Pinpoint the cell where the given text exists, returning its (X, Y) midpoint coordinate. 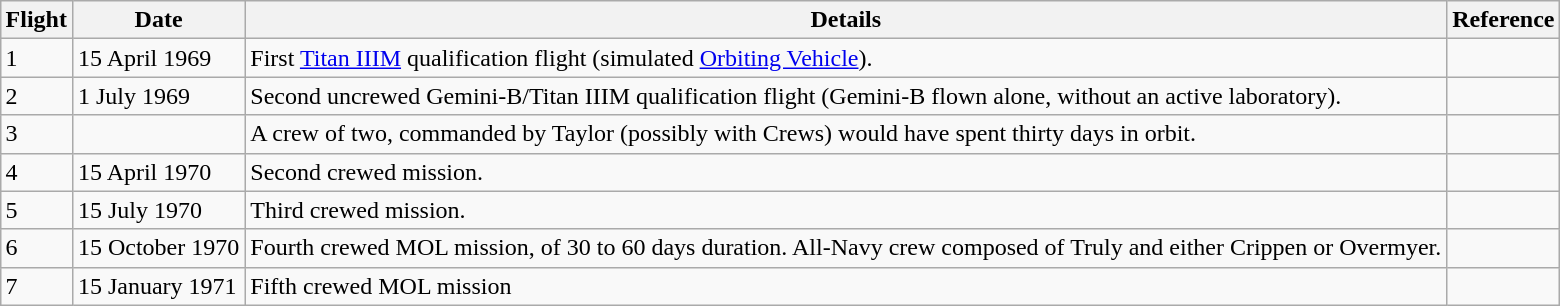
3 (36, 134)
5 (36, 210)
6 (36, 248)
First Titan IIIM qualification flight (simulated Orbiting Vehicle). (846, 58)
15 April 1970 (158, 172)
Third crewed mission. (846, 210)
Date (158, 20)
Details (846, 20)
15 April 1969 (158, 58)
1 July 1969 (158, 96)
A crew of two, commanded by Taylor (possibly with Crews) would have spent thirty days in orbit. (846, 134)
Second crewed mission. (846, 172)
7 (36, 286)
15 July 1970 (158, 210)
4 (36, 172)
15 January 1971 (158, 286)
2 (36, 96)
Fourth crewed MOL mission, of 30 to 60 days duration. All-Navy crew composed of Truly and either Crippen or Overmyer. (846, 248)
1 (36, 58)
Reference (1504, 20)
Flight (36, 20)
Second uncrewed Gemini-B/Titan IIIM qualification flight (Gemini-B flown alone, without an active laboratory). (846, 96)
15 October 1970 (158, 248)
Fifth crewed MOL mission (846, 286)
